Detect which cell encompasses the target text, then output its [x, y] center coordinate. 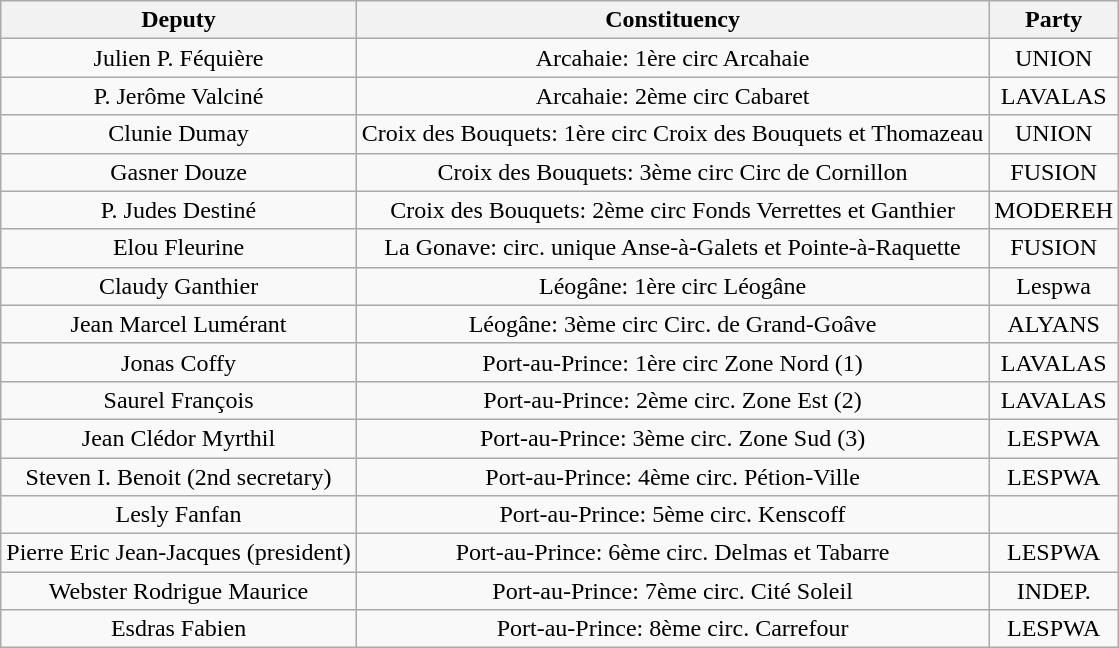
Jean Marcel Lumérant [179, 324]
Clunie Dumay [179, 134]
Pierre Eric Jean-Jacques (president) [179, 553]
Elou Fleurine [179, 248]
Croix des Bouquets: 1ère circ Croix des Bouquets et Thomazeau [672, 134]
Esdras Fabien [179, 629]
Port-au-Prince: 5ème circ. Kenscoff [672, 515]
INDEP. [1054, 591]
Deputy [179, 20]
Port-au-Prince: 8ème circ. Carrefour [672, 629]
Julien P. Féquière [179, 58]
Port-au-Prince: 4ème circ. Pétion-Ville [672, 477]
Léogâne: 3ème circ Circ. de Grand-Goâve [672, 324]
Jonas Coffy [179, 362]
Lespwa [1054, 286]
Steven I. Benoit (2nd secretary) [179, 477]
Claudy Ganthier [179, 286]
Port-au-Prince: 7ème circ. Cité Soleil [672, 591]
Port-au-Prince: 3ème circ. Zone Sud (3) [672, 438]
Croix des Bouquets: 2ème circ Fonds Verrettes et Ganthier [672, 210]
Jean Clédor Myrthil [179, 438]
Lesly Fanfan [179, 515]
Port-au-Prince: 1ère circ Zone Nord (1) [672, 362]
Saurel François [179, 400]
Croix des Bouquets: 3ème circ Circ de Cornillon [672, 172]
Gasner Douze [179, 172]
Constituency [672, 20]
Arcahaie: 2ème circ Cabaret [672, 96]
La Gonave: circ. unique Anse-à-Galets et Pointe-à-Raquette [672, 248]
Arcahaie: 1ère circ Arcahaie [672, 58]
MODEREH [1054, 210]
Léogâne: 1ère circ Léogâne [672, 286]
ALYANS [1054, 324]
Party [1054, 20]
Webster Rodrigue Maurice [179, 591]
P. Jerôme Valciné [179, 96]
Port-au-Prince: 2ème circ. Zone Est (2) [672, 400]
Port-au-Prince: 6ème circ. Delmas et Tabarre [672, 553]
P. Judes Destiné [179, 210]
